Output the (X, Y) coordinate of the center of the cell containing the given text.  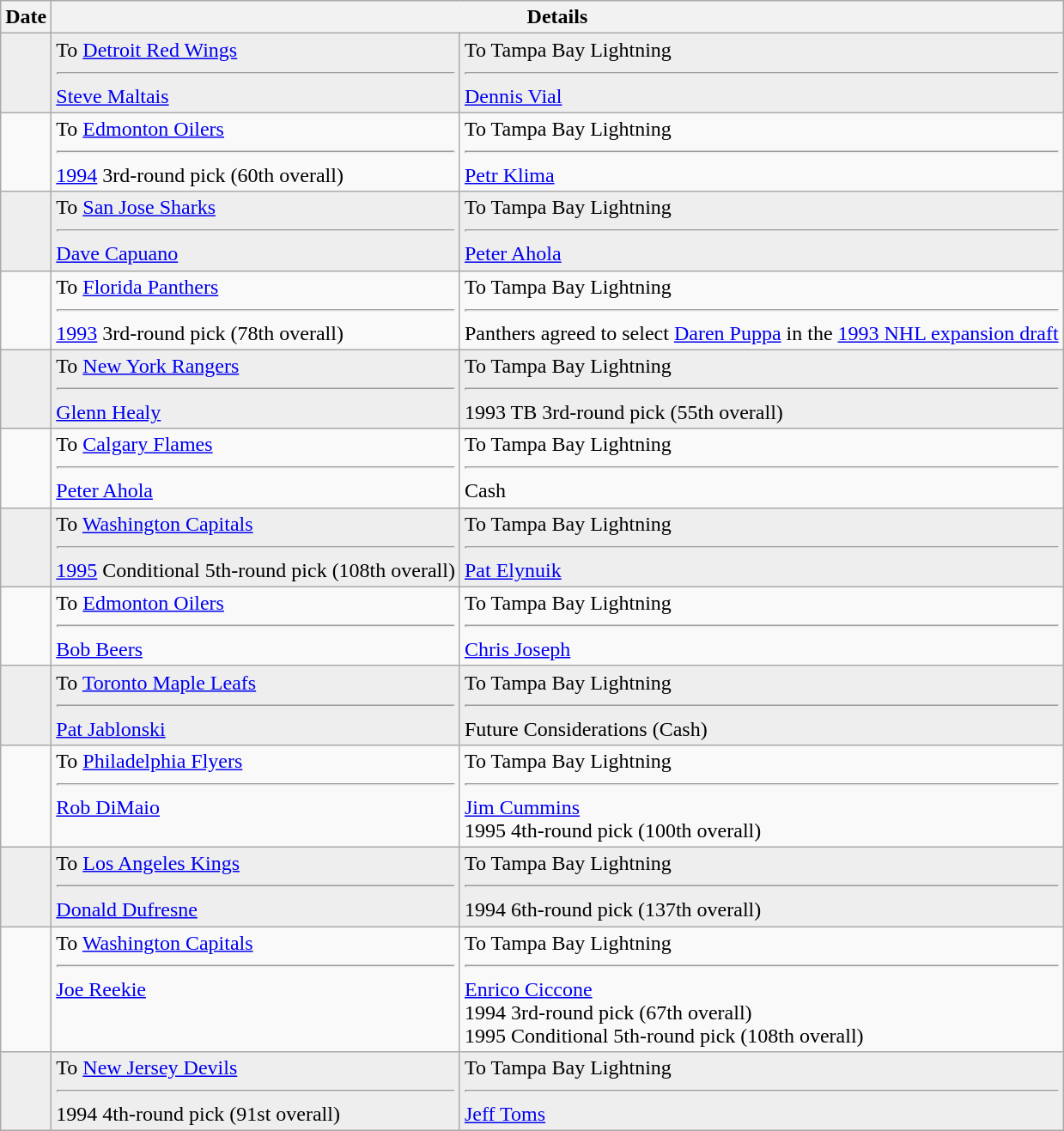
To Detroit Red WingsSteve Maltais (256, 73)
To Tampa Bay LightningCash (761, 468)
To Tampa Bay LightningPeter Ahola (761, 231)
To New York RangersGlenn Healy (256, 389)
To New Jersey Devils1994 4th-round pick (91st overall) (256, 1091)
To Washington Capitals1995 Conditional 5th-round pick (108th overall) (256, 547)
To Calgary FlamesPeter Ahola (256, 468)
To Tampa Bay LightningPetr Klima (761, 152)
To Tampa Bay Lightning1993 TB 3rd-round pick (55th overall) (761, 389)
To Tampa Bay LightningDennis Vial (761, 73)
To Tampa Bay LightningFuture Considerations (Cash) (761, 705)
To Edmonton OilersBob Beers (256, 626)
To Washington CapitalsJoe Reekie (256, 988)
To Tampa Bay LightningJim Cummins1995 4th-round pick (100th overall) (761, 795)
Date (26, 17)
To Tampa Bay LightningJeff Toms (761, 1091)
To Tampa Bay LightningPat Elynuik (761, 547)
To San Jose SharksDave Capuano (256, 231)
To Toronto Maple LeafsPat Jablonski (256, 705)
To Florida Panthers1993 3rd-round pick (78th overall) (256, 310)
To Tampa Bay Lightning1994 6th-round pick (137th overall) (761, 886)
To Tampa Bay LightningEnrico Ciccone1994 3rd-round pick (67th overall)1995 Conditional 5th-round pick (108th overall) (761, 988)
To Tampa Bay LightningChris Joseph (761, 626)
To Edmonton Oilers1994 3rd-round pick (60th overall) (256, 152)
To Tampa Bay LightningPanthers agreed to select Daren Puppa in the 1993 NHL expansion draft (761, 310)
Details (557, 17)
To Philadelphia FlyersRob DiMaio (256, 795)
To Los Angeles KingsDonald Dufresne (256, 886)
